Pinpoint the cell where the given text exists, returning its [X, Y] midpoint coordinate. 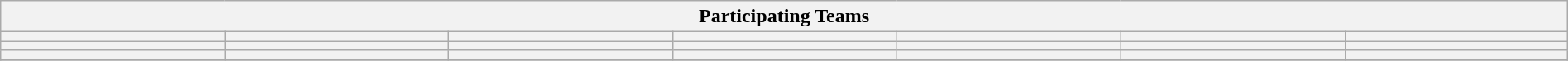
Participating Teams [784, 16]
